Search for the cell housing the specified text and yield its [x, y] center coordinate. 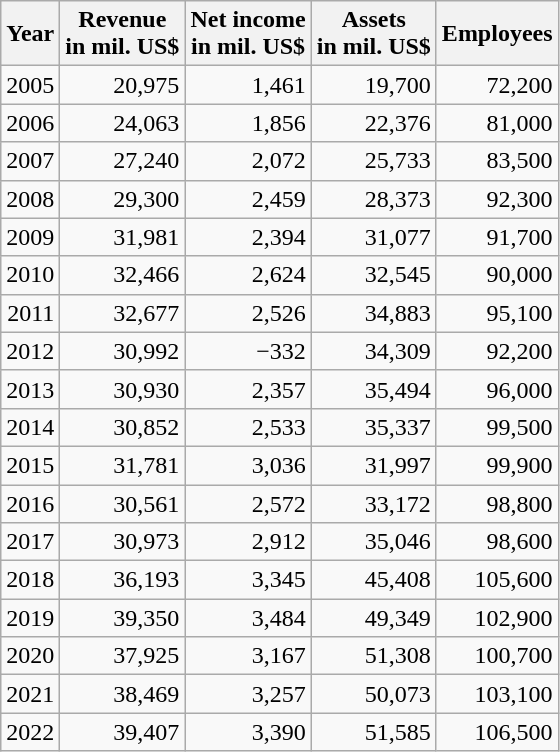
35,046 [374, 542]
2007 [30, 161]
99,500 [497, 427]
51,308 [374, 656]
33,172 [374, 503]
32,545 [374, 275]
92,300 [497, 199]
30,992 [122, 351]
3,036 [248, 465]
31,981 [122, 237]
2020 [30, 656]
96,000 [497, 389]
1,461 [248, 85]
Assetsin mil. US$ [374, 34]
2013 [30, 389]
2,912 [248, 542]
2016 [30, 503]
2014 [30, 427]
2019 [30, 618]
2012 [30, 351]
32,677 [122, 313]
81,000 [497, 123]
29,300 [122, 199]
36,193 [122, 580]
51,585 [374, 732]
Employees [497, 34]
92,200 [497, 351]
39,350 [122, 618]
Revenuein mil. US$ [122, 34]
25,733 [374, 161]
2,526 [248, 313]
2011 [30, 313]
35,337 [374, 427]
Net incomein mil. US$ [248, 34]
2,459 [248, 199]
102,900 [497, 618]
3,390 [248, 732]
50,073 [374, 694]
1,856 [248, 123]
2022 [30, 732]
37,925 [122, 656]
2005 [30, 85]
45,408 [374, 580]
3,484 [248, 618]
103,100 [497, 694]
2010 [30, 275]
31,997 [374, 465]
19,700 [374, 85]
98,800 [497, 503]
22,376 [374, 123]
35,494 [374, 389]
32,466 [122, 275]
106,500 [497, 732]
30,930 [122, 389]
30,852 [122, 427]
30,973 [122, 542]
72,200 [497, 85]
3,257 [248, 694]
39,407 [122, 732]
2,624 [248, 275]
−332 [248, 351]
2017 [30, 542]
20,975 [122, 85]
31,781 [122, 465]
28,373 [374, 199]
2018 [30, 580]
38,469 [122, 694]
Year [30, 34]
24,063 [122, 123]
2015 [30, 465]
2,357 [248, 389]
95,100 [497, 313]
99,900 [497, 465]
2,072 [248, 161]
3,167 [248, 656]
2021 [30, 694]
27,240 [122, 161]
105,600 [497, 580]
91,700 [497, 237]
98,600 [497, 542]
2006 [30, 123]
2009 [30, 237]
83,500 [497, 161]
2,533 [248, 427]
34,883 [374, 313]
2,572 [248, 503]
30,561 [122, 503]
90,000 [497, 275]
49,349 [374, 618]
2008 [30, 199]
31,077 [374, 237]
2,394 [248, 237]
34,309 [374, 351]
100,700 [497, 656]
3,345 [248, 580]
